Determine the [X, Y] coordinate at the center of the cell enclosing the given text.  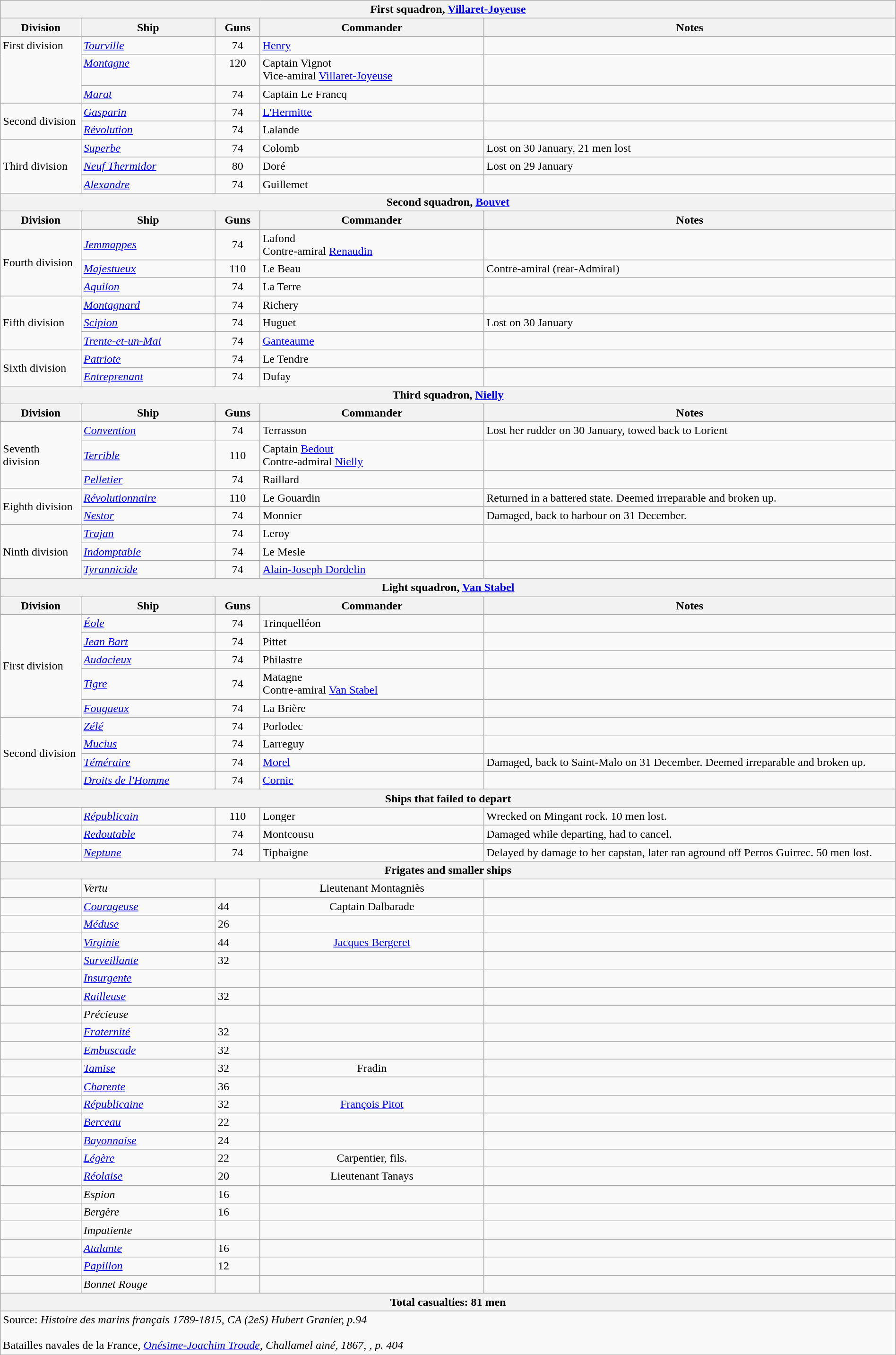
Convention [148, 431]
Eighth division [41, 506]
Lalande [372, 130]
Majestueux [148, 269]
Le Gouardin [372, 497]
Gasparin [148, 112]
Second squadron, Bouvet [448, 202]
Lost on 30 January [690, 323]
Monnier [372, 515]
26 [237, 924]
Returned in a battered state. Deemed irreparable and broken up. [690, 497]
Dufay [372, 377]
Atalante [148, 1248]
Neuf Thermidor [148, 166]
Révolution [148, 130]
Fougueux [148, 708]
Fradin [372, 1068]
Le Mesle [372, 552]
Alexandre [148, 184]
Jean Bart [148, 642]
Trinquelléon [372, 624]
Bonnet Rouge [148, 1284]
Espion [148, 1194]
MatagneContre-amiral Van Stabel [372, 684]
Bergère [148, 1212]
Captain BedoutContre-admiral Nielly [372, 455]
36 [237, 1086]
La Brière [372, 708]
Berceau [148, 1122]
Précieuse [148, 1014]
Trente-et-un-Mai [148, 341]
Damaged, back to Saint-Malo on 31 December. Deemed irreparable and broken up. [690, 762]
Larreguy [372, 744]
Le Beau [372, 269]
Jemmappes [148, 244]
Delayed by damage to her capstan, later ran aground off Perros Guirrec. 50 men lost. [690, 852]
Papillon [148, 1266]
François Pitot [372, 1104]
Cornic [372, 780]
Vertu [148, 888]
Neptune [148, 852]
La Terre [372, 287]
Third division [41, 166]
Entreprenant [148, 377]
Ninth division [41, 551]
Captain Dalbarade [372, 906]
Carpentier, fils. [372, 1158]
Embuscade [148, 1050]
Fifth division [41, 323]
Légère [148, 1158]
Light squadron, Van Stabel [448, 588]
Téméraire [148, 762]
Lost on 30 January, 21 men lost [690, 148]
Damaged while departing, had to cancel. [690, 834]
Terrible [148, 455]
Mucius [148, 744]
Lost on 29 January [690, 166]
Raillard [372, 479]
Bayonnaise [148, 1140]
Colomb [372, 148]
Lost her rudder on 30 January, towed back to Lorient [690, 431]
Contre-amiral (rear-Admiral) [690, 269]
LafondContre-amiral Renaudin [372, 244]
20 [237, 1176]
Captain Le Francq [372, 94]
L'Hermitte [372, 112]
Surveillante [148, 960]
Montagne [148, 70]
Huguet [372, 323]
Frigates and smaller ships [448, 870]
Tyrannicide [148, 570]
Tigre [148, 684]
Marat [148, 94]
Trajan [148, 533]
Alain-Joseph Dordelin [372, 570]
Railleuse [148, 996]
Tamise [148, 1068]
First squadron, Villaret-Joyeuse [448, 9]
Wrecked on Mingant rock. 10 men lost. [690, 816]
Fraternité [148, 1032]
Pelletier [148, 479]
Éole [148, 624]
Montagnard [148, 305]
Sixth division [41, 368]
Zélé [148, 726]
Ships that failed to depart [448, 798]
Damaged, back to harbour on 31 December. [690, 515]
Le Tendre [372, 359]
Philastre [372, 660]
Patriote [148, 359]
Républicain [148, 816]
Charente [148, 1086]
Insurgente [148, 978]
Droits de l'Homme [148, 780]
Porlodec [372, 726]
Superbe [148, 148]
Audacieux [148, 660]
Montcousu [372, 834]
Henry [372, 45]
80 [237, 166]
Doré [372, 166]
Redoutable [148, 834]
Virginie [148, 942]
Tourville [148, 45]
Courageuse [148, 906]
Total casualties: 81 men [448, 1302]
Méduse [148, 924]
Captain VignotVice-amiral Villaret-Joyeuse [372, 70]
Seventh division [41, 455]
Jacques Bergeret [372, 942]
Leroy [372, 533]
Guillemet [372, 184]
Lieutenant Tanays [372, 1176]
Lieutenant Montagniès [372, 888]
Terrasson [372, 431]
Tiphaigne [372, 852]
Fourth division [41, 262]
120 [237, 70]
Richery [372, 305]
Longer [372, 816]
24 [237, 1140]
Républicaine [148, 1104]
Indomptable [148, 552]
Réolaise [148, 1176]
Pittet [372, 642]
Third squadron, Nielly [448, 395]
Impatiente [148, 1230]
Scipion [148, 323]
Ganteaume [372, 341]
Aquilon [148, 287]
Nestor [148, 515]
Morel [372, 762]
Révolutionnaire [148, 497]
12 [237, 1266]
